Determine the [X, Y] coordinate at the center of the cell enclosing the given text.  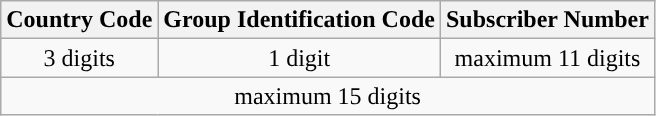
maximum 11 digits [547, 58]
Country Code [80, 20]
Group Identification Code [300, 20]
Subscriber Number [547, 20]
maximum 15 digits [328, 96]
1 digit [300, 58]
3 digits [80, 58]
